For the text-containing cell, return its midpoint in (X, Y) coordinate format. 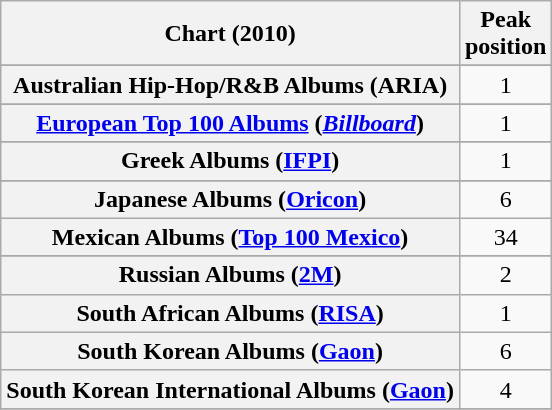
4 (505, 389)
Australian Hip-Hop/R&B Albums (ARIA) (230, 85)
Peakposition (505, 34)
2 (505, 275)
34 (505, 237)
Mexican Albums (Top 100 Mexico) (230, 237)
South Korean International Albums (Gaon) (230, 389)
Japanese Albums (Oricon) (230, 199)
Chart (2010) (230, 34)
South Korean Albums (Gaon) (230, 351)
European Top 100 Albums (Billboard) (230, 123)
Greek Albums (IFPI) (230, 161)
Russian Albums (2M) (230, 275)
South African Albums (RISA) (230, 313)
